Provide the [x, y] coordinate of the cell's center where the given text is located.  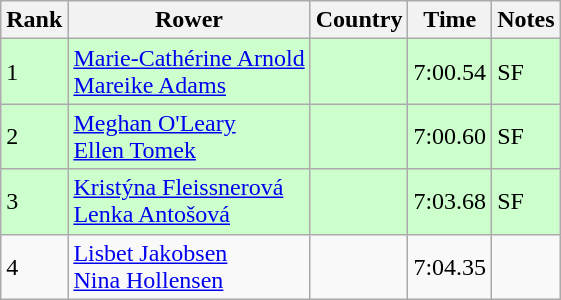
Marie-Cathérine ArnoldMareike Adams [189, 72]
4 [34, 266]
7:00.54 [450, 72]
7:04.35 [450, 266]
Notes [526, 20]
1 [34, 72]
Lisbet JakobsenNina Hollensen [189, 266]
7:00.60 [450, 136]
3 [34, 202]
Time [450, 20]
Kristýna FleissnerováLenka Antošová [189, 202]
Meghan O'LearyEllen Tomek [189, 136]
Country [359, 20]
7:03.68 [450, 202]
Rank [34, 20]
Rower [189, 20]
2 [34, 136]
